From the cell containing the given text, extract its center point as (x, y) coordinate. 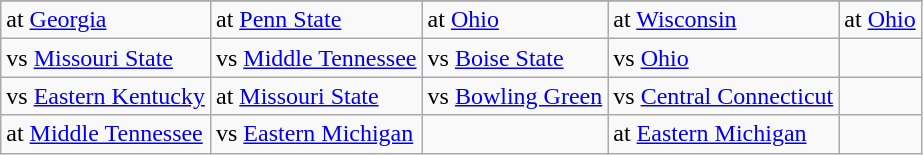
vs Central Connecticut (724, 96)
vs Middle Tennessee (316, 58)
at Wisconsin (724, 20)
at Eastern Michigan (724, 134)
vs Boise State (515, 58)
at Middle Tennessee (106, 134)
vs Eastern Kentucky (106, 96)
vs Ohio (724, 58)
at Georgia (106, 20)
at Penn State (316, 20)
vs Missouri State (106, 58)
at Missouri State (316, 96)
vs Bowling Green (515, 96)
vs Eastern Michigan (316, 134)
